Locate the cell with the specified text and output its (x, y) center coordinate. 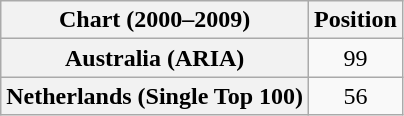
Position (356, 20)
99 (356, 58)
Australia (ARIA) (155, 58)
56 (356, 96)
Chart (2000–2009) (155, 20)
Netherlands (Single Top 100) (155, 96)
